Identify which cell holds the provided text, then report its [X, Y] central coordinate. 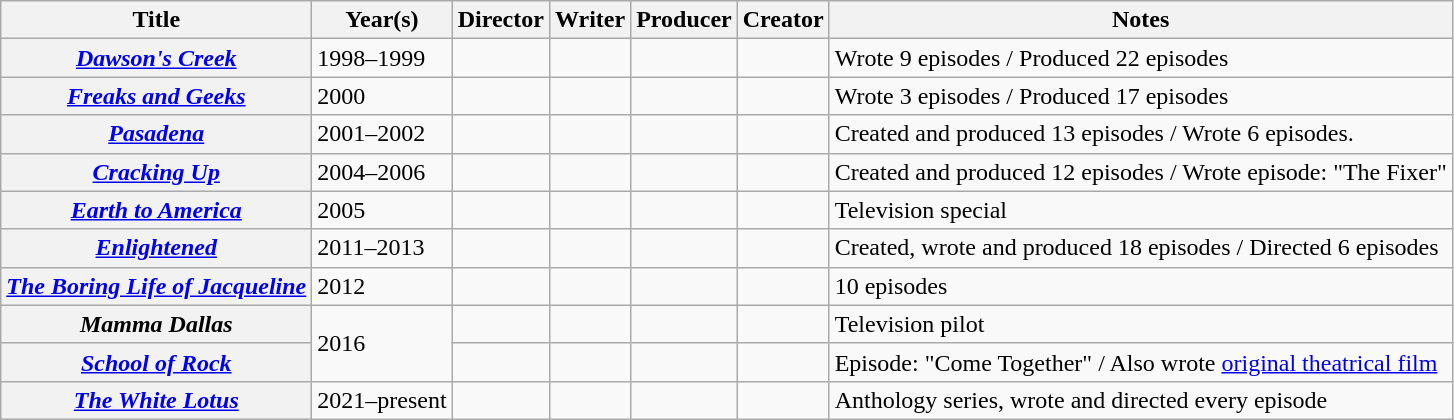
Year(s) [382, 20]
Created and produced 12 episodes / Wrote episode: "The Fixer" [1140, 172]
Creator [783, 20]
Cracking Up [156, 172]
Director [500, 20]
Writer [590, 20]
1998–1999 [382, 58]
2016 [382, 343]
The White Lotus [156, 400]
Wrote 3 episodes / Produced 17 episodes [1140, 96]
School of Rock [156, 362]
Episode: "Come Together" / Also wrote original theatrical film [1140, 362]
Mamma Dallas [156, 324]
Created, wrote and produced 18 episodes / Directed 6 episodes [1140, 248]
Television pilot [1140, 324]
Producer [684, 20]
The Boring Life of Jacqueline [156, 286]
2000 [382, 96]
2012 [382, 286]
Pasadena [156, 134]
Notes [1140, 20]
Dawson's Creek [156, 58]
10 episodes [1140, 286]
Television special [1140, 210]
Freaks and Geeks [156, 96]
Earth to America [156, 210]
2005 [382, 210]
2011–2013 [382, 248]
Anthology series, wrote and directed every episode [1140, 400]
2004–2006 [382, 172]
Enlightened [156, 248]
Wrote 9 episodes / Produced 22 episodes [1140, 58]
2021–present [382, 400]
2001–2002 [382, 134]
Title [156, 20]
Created and produced 13 episodes / Wrote 6 episodes. [1140, 134]
